Find where the given text appears and provide that cell's center as (x, y) coordinate. 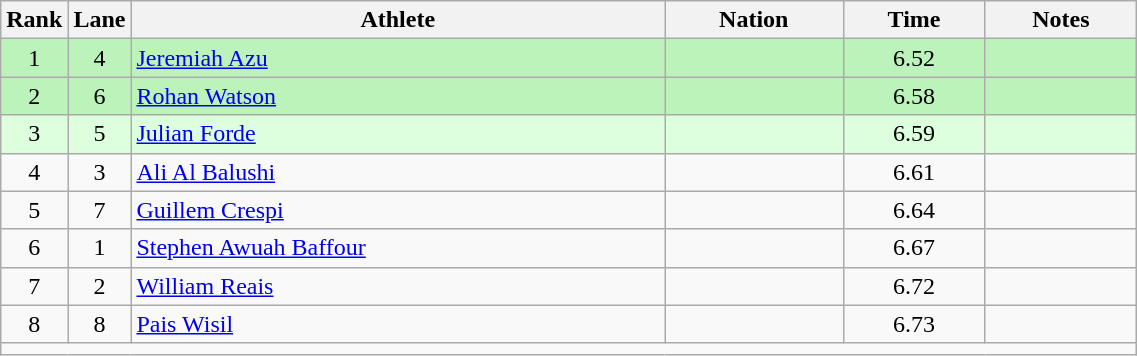
Notes (1061, 20)
6.72 (914, 286)
Pais Wisil (398, 324)
Guillem Crespi (398, 210)
William Reais (398, 286)
Time (914, 20)
6.52 (914, 58)
Lane (100, 20)
6.67 (914, 248)
Nation (754, 20)
6.59 (914, 134)
Julian Forde (398, 134)
Rohan Watson (398, 96)
Rank (34, 20)
6.58 (914, 96)
Jeremiah Azu (398, 58)
Athlete (398, 20)
6.61 (914, 172)
6.73 (914, 324)
Stephen Awuah Baffour (398, 248)
Ali Al Balushi (398, 172)
6.64 (914, 210)
